Detect which cell encompasses the target text, then output its (X, Y) center coordinate. 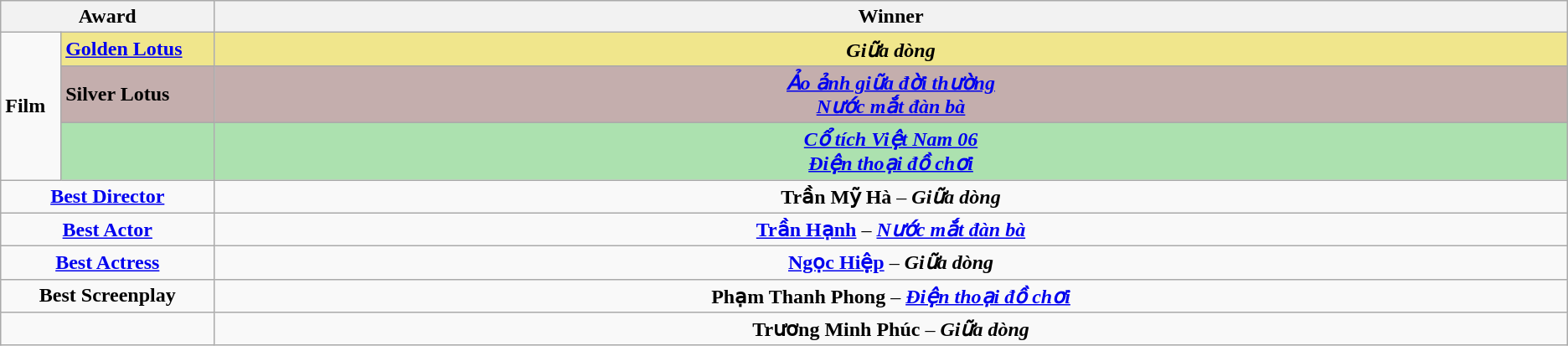
Trần Mỹ Hà – Giữa dòng (891, 196)
Giữa dòng (891, 49)
Award (107, 17)
Best Director (107, 196)
Best Screenplay (107, 296)
Ảo ảnh giữa đời thườngNước mắt đàn bà (891, 94)
Cổ tích Việt Nam 06Điện thoại đồ chơi (891, 151)
Film (31, 106)
Phạm Thanh Phong – Điện thoại đồ chơi (891, 296)
Silver Lotus (137, 94)
Trần Hạnh – Nước mắt đàn bà (891, 230)
Trương Minh Phúc – Giữa dòng (891, 329)
Best Actress (107, 263)
Winner (891, 17)
Golden Lotus (137, 49)
Best Actor (107, 230)
Ngọc Hiệp – Giữa dòng (891, 263)
